Pinpoint the cell where the given text exists, returning its (x, y) midpoint coordinate. 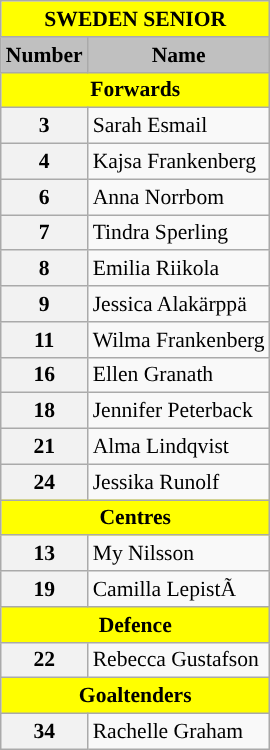
Camilla LepistÃ (179, 589)
8 (44, 269)
21 (44, 447)
Alma Lindqvist (179, 447)
Ellen Granath (179, 375)
3 (44, 126)
Emilia Riikola (179, 269)
Jessica Alakärppä (179, 304)
18 (44, 411)
Sarah Esmail (179, 126)
34 (44, 732)
11 (44, 340)
Defence (136, 625)
6 (44, 197)
SWEDEN SENIOR (136, 19)
Wilma Frankenberg (179, 340)
Kajsa Frankenberg (179, 162)
19 (44, 589)
7 (44, 233)
22 (44, 660)
Rachelle Graham (179, 732)
Anna Norrbom (179, 197)
My Nilsson (179, 554)
Goaltenders (136, 696)
Jennifer Peterback (179, 411)
Jessika Runolf (179, 482)
Centres (136, 518)
Tindra Sperling (179, 233)
Name (179, 55)
24 (44, 482)
4 (44, 162)
Forwards (136, 90)
9 (44, 304)
13 (44, 554)
16 (44, 375)
Number (44, 55)
Rebecca Gustafson (179, 660)
